Capture the cell that displays the provided text and extract its [x, y] central coordinate. 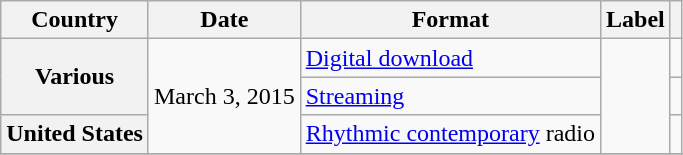
Streaming [450, 96]
Rhythmic contemporary radio [450, 134]
Various [75, 77]
Label [636, 20]
Date [224, 20]
Digital download [450, 58]
Country [75, 20]
United States [75, 134]
Format [450, 20]
March 3, 2015 [224, 96]
